Provide the (x, y) coordinate of the cell's center where the given text is located.  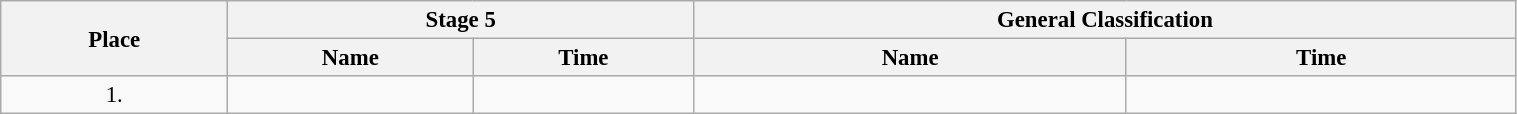
Place (114, 38)
General Classification (1105, 20)
Stage 5 (461, 20)
1. (114, 95)
